Determine the [x, y] coordinate at the center of the cell enclosing the given text.  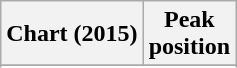
Chart (2015) [72, 34]
Peakposition [189, 34]
